Find where the given text appears and provide that cell's center as [X, Y] coordinate. 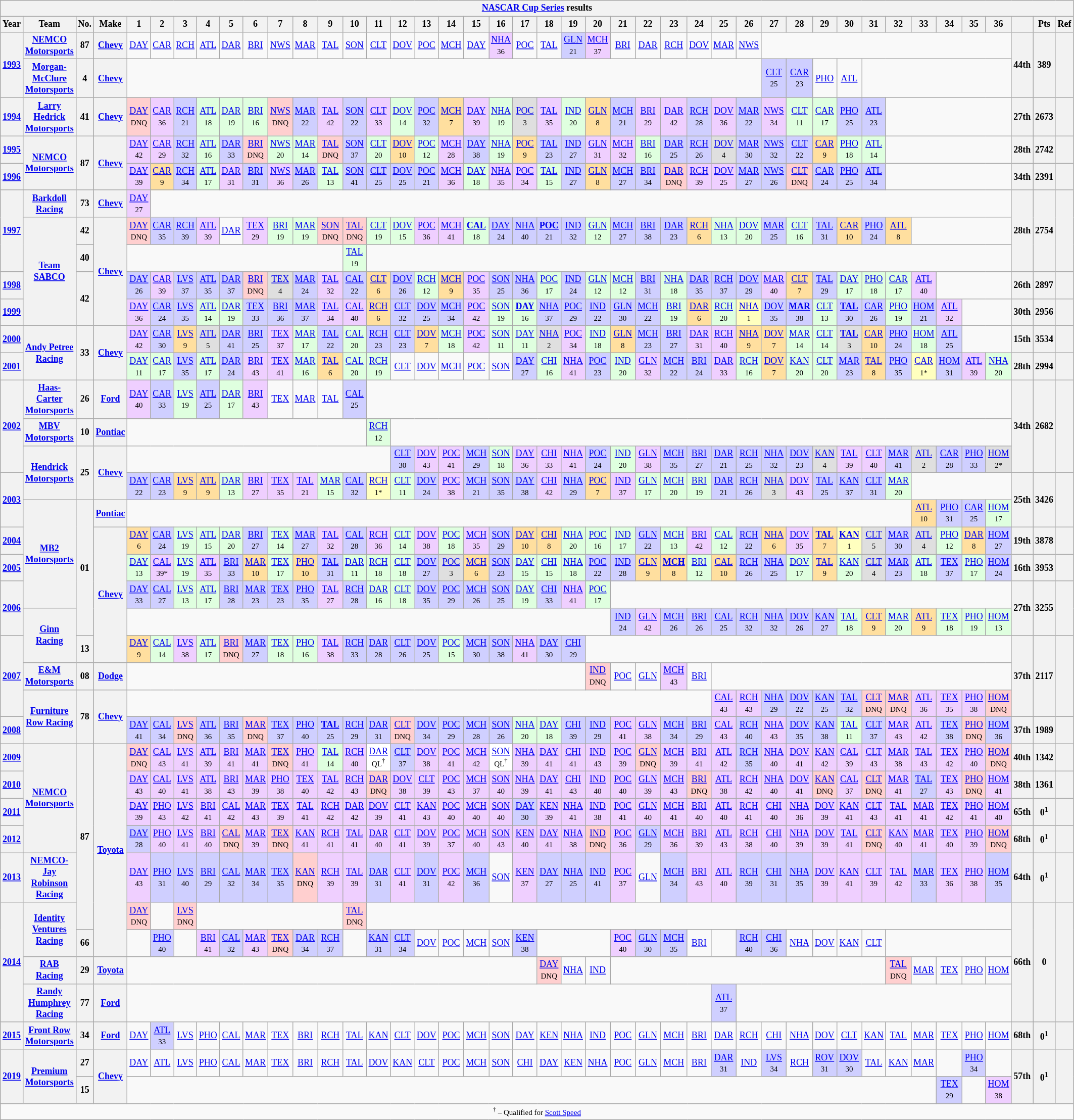
2007 [12, 676]
DAR6 [699, 312]
DAY15 [525, 568]
66 [85, 943]
POC24 [598, 459]
Identity Ventures Racing [50, 930]
CAR25 [974, 513]
CLT4 [874, 568]
0 [1045, 962]
3878 [1045, 541]
Hendrick Motorsports [50, 473]
DOV27 [427, 568]
CHI29 [573, 649]
MAR15 [330, 486]
MAR34 [256, 878]
38th [1022, 785]
POC35 [476, 285]
GLN40 [648, 812]
MCH13 [674, 541]
HOM41 [998, 785]
DAR13 [231, 486]
CLT33 [378, 117]
BRI35 [231, 731]
Dodge [110, 676]
E&M Motorsports [50, 676]
2673 [1045, 117]
DAY24 [501, 231]
DAY26 [139, 285]
ATL10 [923, 513]
MB2 Motorsports [50, 554]
2011 [12, 812]
IND29 [598, 731]
LVS42 [185, 812]
IND41 [598, 878]
CLT23 [403, 339]
DAY13 [139, 568]
40th [1022, 757]
TEX43 [950, 785]
1999 [12, 312]
57th [1022, 1076]
MCH18 [451, 339]
SON26 [501, 731]
GLN31 [598, 150]
IND32 [573, 231]
NHA9 [749, 339]
TAL15 [549, 177]
24 [699, 24]
3255 [1045, 608]
NHA37 [549, 312]
BRI39 [699, 839]
IND38 [598, 812]
ATL16 [208, 150]
CAR28 [950, 459]
RCH23 [378, 339]
MAR37 [305, 312]
6 [256, 24]
NWSDNQ [280, 117]
DAR40 [378, 839]
21 [623, 24]
RCH25 [749, 459]
TAL8 [874, 366]
Year [12, 24]
TAL29 [824, 285]
KEN38 [525, 943]
No. [85, 24]
IND37 [623, 486]
SON41 [355, 177]
MCH20 [674, 486]
18 [549, 24]
MCH32 [623, 150]
DAR20 [231, 541]
POC39 [623, 757]
Team SABCO [50, 272]
MAR10 [256, 568]
2019 [12, 1076]
CLT32 [403, 312]
BRI33 [231, 568]
RAB Racing [50, 970]
SON23 [501, 568]
TAL21 [305, 486]
RCH38 [749, 839]
DAR25 [674, 150]
TAL38 [330, 649]
78 [85, 716]
19th [1022, 541]
DAY10 [525, 541]
ATL4 [923, 541]
POC16 [598, 541]
3 [185, 24]
20 [598, 24]
2754 [1045, 230]
ATL15 [208, 541]
CAL12 [724, 541]
2742 [1045, 150]
DAY33 [139, 595]
BRI38 [648, 231]
CHI39 [573, 731]
CLT9 [874, 622]
ATL8 [898, 231]
MAR16 [305, 366]
2001 [12, 366]
CAL34 [162, 731]
CLT34 [403, 943]
CLT31 [874, 486]
CAR26 [874, 312]
DAR16 [378, 595]
1989 [1045, 731]
BRI34 [648, 177]
DAR28 [378, 649]
RCH19 [378, 366]
IND28 [623, 568]
MBV Motorsports [50, 432]
CLT26 [403, 649]
CLT13 [824, 312]
MCH23 [648, 339]
NHA38 [573, 839]
TEX39 [280, 812]
SON37 [355, 150]
BRI25 [256, 339]
CAR33 [162, 399]
2015 [12, 1036]
DAR35 [699, 285]
1 [139, 24]
GLN39 [648, 785]
PHO16 [305, 649]
DAR8 [974, 541]
POC43 [451, 785]
KAN1 [849, 541]
Haas-Carter Motorsports [50, 399]
Ginn Racing [50, 636]
7 [280, 24]
15th [1022, 339]
26th [1022, 285]
MCH9 [451, 285]
TEX4 [280, 285]
LVS34 [774, 1063]
Premium Motorsports [50, 1076]
Make [110, 24]
ATL33 [162, 1036]
64th [1022, 878]
DAY6 [139, 541]
CAL18 [476, 231]
KAN4 [824, 459]
MCH39 [674, 757]
Morgan-McClure Motorsports [50, 78]
2008 [12, 731]
SON11 [501, 339]
RCH34 [185, 177]
2 [162, 24]
CHI8 [549, 541]
GLN9 [648, 568]
3953 [1045, 568]
DAR24 [231, 366]
MAR40 [774, 285]
DAY16 [525, 312]
† – Qualified for Scott Speed [537, 1111]
3426 [1045, 500]
Pts [1045, 24]
DOV10 [403, 150]
BRI12 [699, 568]
5 [231, 24]
MAR33 [923, 878]
CAR29 [162, 150]
TAL34 [330, 312]
2014 [12, 962]
NWS20 [280, 150]
DOV29 [749, 285]
73 [85, 204]
DAY40 [139, 399]
HOM35 [998, 878]
TAL7 [824, 541]
CLT7 [800, 285]
POC18 [451, 541]
Randy Humphrey Racing [50, 1003]
KEN39 [549, 812]
1361 [1045, 785]
TAL9 [824, 568]
NHA13 [724, 231]
1995 [12, 150]
Andy Petree Racing [50, 353]
TEX41 [280, 366]
HOM2* [998, 459]
IND18 [598, 339]
TEX33 [256, 312]
POC38 [451, 486]
Front Row Motorsports [50, 1036]
MCH7 [451, 117]
CLT40 [874, 459]
CHI36 [774, 943]
DOV24 [427, 486]
GLN17 [648, 486]
DARQL† [378, 757]
ATL37 [724, 1003]
TEX17 [280, 568]
30th [1022, 312]
CHI41 [573, 757]
MCH30 [476, 649]
NHA6 [774, 541]
MCH29 [476, 459]
CAL42 [231, 812]
CAL10 [724, 568]
ROV31 [824, 1063]
CAR39 [162, 285]
3534 [1045, 339]
1998 [12, 285]
DAR34 [305, 943]
CAL28 [355, 541]
2004 [12, 541]
RCH22 [749, 541]
22 [648, 24]
TAL3 [849, 339]
IND43 [598, 757]
CHI31 [774, 878]
2002 [12, 426]
HOM18 [923, 339]
2006 [12, 608]
2010 [12, 785]
BRI28 [231, 595]
TAL43 [923, 757]
NWS36 [280, 177]
17 [525, 24]
CLT30 [403, 459]
HOM38 [998, 1090]
RCH16 [749, 366]
DOV15 [403, 231]
LVS38 [185, 649]
PHO39 [974, 839]
CHI16 [549, 366]
41 [85, 117]
PHO34 [974, 1063]
23 [674, 24]
PHO12 [950, 541]
CLT22 [800, 150]
CAL39* [162, 568]
2391 [1045, 177]
SONQL† [501, 757]
CHI43 [573, 785]
CAR30 [162, 339]
2994 [1045, 366]
DAY22 [139, 486]
HOM24 [998, 568]
DAR17 [231, 399]
DAR37 [231, 285]
RCH20 [724, 312]
BRI24 [699, 366]
NHA1 [749, 312]
SON43 [501, 839]
DOV22 [800, 703]
MCH8 [674, 568]
Team [50, 24]
TAL35 [549, 117]
32 [898, 24]
Ref [1064, 24]
11 [378, 24]
2000 [12, 339]
ATL2 [923, 459]
LVS40 [185, 878]
POC32 [427, 117]
POC7 [598, 486]
9 [330, 24]
2682 [1045, 426]
ATL5 [208, 339]
CAL37 [849, 785]
MAR25 [774, 231]
HOM27 [998, 541]
ATL23 [874, 117]
ATL34 [874, 177]
DAR41 [231, 339]
2956 [1045, 312]
RCH29 [355, 731]
35 [974, 24]
KAN38 [824, 731]
CAR [162, 45]
25th [1022, 500]
IND22 [598, 312]
TAL6 [330, 366]
GLN29 [648, 839]
CAR36 [162, 117]
HOM21 [923, 312]
2009 [12, 757]
Furniture Row Racing [50, 716]
PHO33 [974, 459]
2003 [12, 500]
CAR35 [162, 231]
RCH1* [378, 486]
65th [1022, 812]
IND40 [598, 785]
CHI15 [549, 568]
RCH18 [378, 568]
GLNDNQ [648, 757]
PHO43 [162, 812]
14 [451, 24]
KAN40 [898, 839]
PHO17 [974, 568]
TEX14 [280, 541]
CLT16 [800, 231]
HOM40 [998, 812]
DAR11 [355, 568]
TAL23 [549, 150]
KAN37 [849, 486]
SON19 [501, 312]
NWS26 [774, 177]
MAR26 [305, 177]
Larry Hedrick Motorsports [50, 117]
MCH12 [623, 285]
1994 [12, 117]
MAR24 [305, 285]
IND17 [623, 541]
12 [403, 24]
NHA3 [774, 486]
KEN40 [525, 839]
BRI36 [280, 312]
SON38 [501, 649]
KAN42 [824, 757]
SON35 [501, 486]
POC22 [598, 568]
KAN25 [824, 703]
CLT19 [378, 231]
DAY28 [139, 839]
2897 [1045, 285]
16 [501, 24]
36 [998, 24]
MAR17 [305, 339]
CLT6 [378, 285]
ATL32 [950, 312]
BRI42 [699, 541]
MAR19 [305, 231]
66th [1022, 962]
DAY9 [139, 649]
DOV20 [749, 231]
RCH36 [378, 541]
31 [874, 24]
19 [573, 24]
DOV17 [800, 568]
PHO10 [305, 568]
2117 [1045, 676]
DOV36 [724, 117]
SONDNQ [330, 231]
CLT5 [874, 541]
NWS34 [774, 117]
28 [800, 24]
1342 [1045, 757]
BRI26 [699, 622]
GLN21 [573, 45]
08 [85, 676]
CAL14 [162, 649]
CALDNQ [231, 839]
ATL43 [724, 839]
CAL22 [355, 285]
TEX23 [280, 595]
TAL14 [330, 757]
GLN22 [648, 541]
POC15 [451, 649]
TAL11 [849, 731]
77 [85, 1003]
389 [1045, 65]
TAL22 [330, 339]
HOM36 [998, 731]
40 [85, 258]
GLN42 [648, 622]
NASCAR Cup Series results [537, 8]
DOV23 [800, 459]
44th [1022, 65]
SON22 [355, 117]
SON29 [501, 541]
NWS32 [774, 150]
POC23 [598, 366]
16th [1022, 568]
DAY17 [849, 285]
1996 [12, 177]
8 [305, 24]
SON18 [501, 459]
Barkdoll Racing [50, 204]
DAY19 [525, 595]
HOM17 [998, 513]
30 [849, 24]
MCH6 [476, 568]
HOM13 [998, 622]
2013 [12, 878]
NEMCO-Jay Robinson Racing [50, 878]
DOV34 [427, 731]
DOV31 [427, 878]
CHI42 [549, 486]
1997 [12, 230]
GLN32 [648, 366]
DOV30 [849, 1063]
DOV4 [724, 150]
HOM31 [950, 366]
RCH35 [749, 757]
TEX36 [950, 878]
TAL13 [330, 177]
MCH42 [476, 757]
KAN27 [824, 622]
NHA2 [549, 339]
KAN31 [378, 943]
TEX38 [950, 731]
TAL30 [849, 312]
1993 [12, 65]
DOV14 [403, 117]
CAL27 [162, 595]
2012 [12, 839]
POC12 [427, 150]
LVS13 [185, 595]
CAL39 [849, 757]
DAR23 [674, 231]
LVS37 [185, 285]
TAL18 [849, 622]
RCH33 [355, 649]
RCH21 [185, 117]
KAN43 [427, 812]
2005 [12, 568]
CAR1* [923, 366]
TAL19 [355, 258]
NHA43 [774, 731]
KEN37 [525, 878]
POC9 [525, 150]
